Locate the cell with the specified text and output its (x, y) center coordinate. 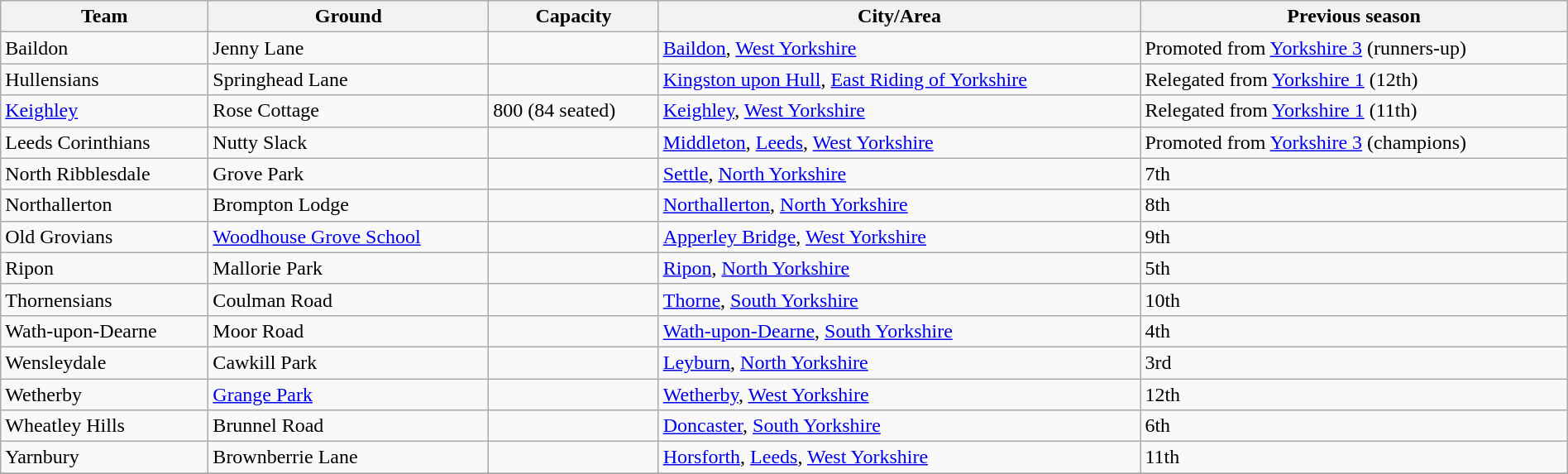
Woodhouse Grove School (349, 237)
Settle, North Yorkshire (900, 174)
9th (1354, 237)
Wetherby, West Yorkshire (900, 395)
Grange Park (349, 395)
Thornensians (104, 299)
Wheatley Hills (104, 426)
Moor Road (349, 331)
North Ribblesdale (104, 174)
800 (84 seated) (574, 111)
Previous season (1354, 17)
Baildon, West Yorkshire (900, 48)
Wath-upon-Dearne (104, 331)
Relegated from Yorkshire 1 (11th) (1354, 111)
Promoted from Yorkshire 3 (runners-up) (1354, 48)
Ripon, North Yorkshire (900, 268)
Kingston upon Hull, East Riding of Yorkshire (900, 79)
Thorne, South Yorkshire (900, 299)
Doncaster, South Yorkshire (900, 426)
Yarnbury (104, 457)
Hullensians (104, 79)
Horsforth, Leeds, West Yorkshire (900, 457)
Rose Cottage (349, 111)
8th (1354, 205)
Relegated from Yorkshire 1 (12th) (1354, 79)
Northallerton (104, 205)
4th (1354, 331)
Middleton, Leeds, West Yorkshire (900, 142)
Cawkill Park (349, 362)
Wetherby (104, 395)
Promoted from Yorkshire 3 (champions) (1354, 142)
Wath-upon-Dearne, South Yorkshire (900, 331)
12th (1354, 395)
6th (1354, 426)
Baildon (104, 48)
Nutty Slack (349, 142)
7th (1354, 174)
3rd (1354, 362)
5th (1354, 268)
Wensleydale (104, 362)
Old Grovians (104, 237)
11th (1354, 457)
Apperley Bridge, West Yorkshire (900, 237)
Ground (349, 17)
Keighley (104, 111)
Capacity (574, 17)
Brompton Lodge (349, 205)
Leyburn, North Yorkshire (900, 362)
10th (1354, 299)
Keighley, West Yorkshire (900, 111)
Team (104, 17)
Mallorie Park (349, 268)
Leeds Corinthians (104, 142)
Grove Park (349, 174)
Jenny Lane (349, 48)
Ripon (104, 268)
Northallerton, North Yorkshire (900, 205)
Springhead Lane (349, 79)
Brownberrie Lane (349, 457)
City/Area (900, 17)
Coulman Road (349, 299)
Brunnel Road (349, 426)
